Pinpoint the cell where the given text exists, returning its [x, y] midpoint coordinate. 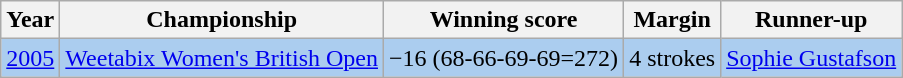
Sophie Gustafson [812, 58]
Championship [222, 20]
Margin [672, 20]
Winning score [504, 20]
Year [30, 20]
2005 [30, 58]
Runner-up [812, 20]
−16 (68-66-69-69=272) [504, 58]
4 strokes [672, 58]
Weetabix Women's British Open [222, 58]
